Provide the (x, y) coordinate of the cell's center where the given text is located.  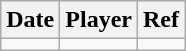
Date (30, 20)
Player (99, 20)
Ref (160, 20)
